Identify which cell holds the provided text, then report its (x, y) central coordinate. 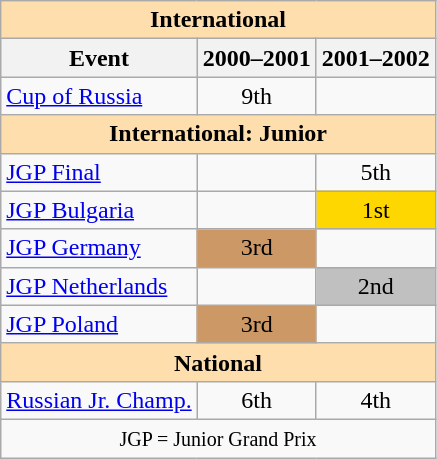
Event (99, 58)
1st (376, 210)
5th (376, 172)
JGP Poland (99, 324)
JGP Bulgaria (99, 210)
9th (256, 96)
Cup of Russia (99, 96)
International (218, 20)
2000–2001 (256, 58)
4th (376, 400)
Russian Jr. Champ. (99, 400)
JGP Netherlands (99, 286)
National (218, 362)
JGP Final (99, 172)
2001–2002 (376, 58)
International: Junior (218, 134)
2nd (376, 286)
JGP = Junior Grand Prix (218, 438)
6th (256, 400)
JGP Germany (99, 248)
